Pinpoint the cell where the given text exists, returning its (X, Y) midpoint coordinate. 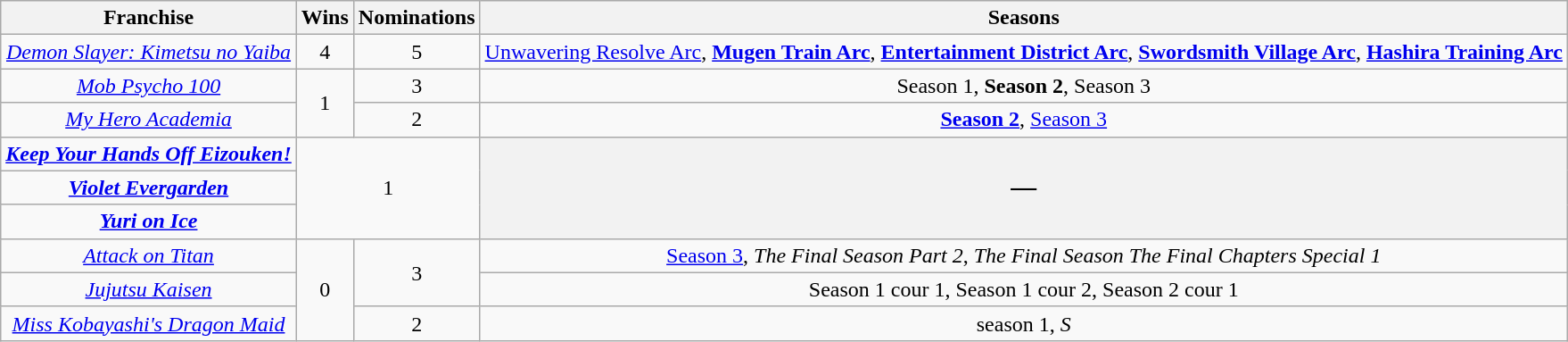
Yuri on Ice (149, 221)
— (1024, 188)
Attack on Titan (149, 255)
Miss Kobayashi's Dragon Maid (149, 323)
Mob Psycho 100 (149, 86)
My Hero Academia (149, 120)
5 (417, 52)
Unwavering Resolve Arc, Mugen Train Arc, Entertainment District Arc, Swordsmith Village Arc, Hashira Training Arc (1024, 52)
Season 1, Season 2, Season 3 (1024, 86)
Season 1 cour 1, Season 1 cour 2, Season 2 cour 1 (1024, 289)
Wins (325, 18)
season 1, S (1024, 323)
Violet Evergarden (149, 188)
4 (325, 52)
Demon Slayer: Kimetsu no Yaiba (149, 52)
Seasons (1024, 18)
Season 3, The Final Season Part 2, The Final Season The Final Chapters Special 1 (1024, 255)
Keep Your Hands Off Eizouken! (149, 154)
Season 2, Season 3 (1024, 120)
Nominations (417, 18)
Jujutsu Kaisen (149, 289)
0 (325, 289)
Franchise (149, 18)
